Provide the [X, Y] coordinate of the cell's center where the given text is located.  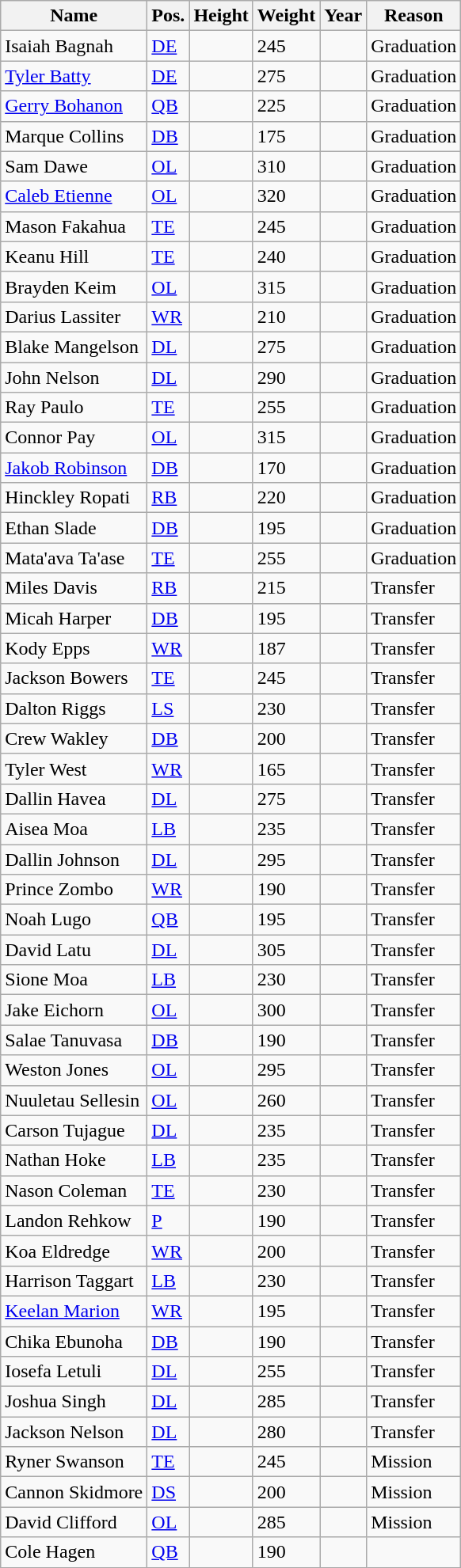
187 [286, 648]
Cannon Skidmore [74, 1492]
Sione Moa [74, 980]
Landon Rehkow [74, 1221]
Dallin Johnson [74, 859]
305 [286, 950]
Ray Paulo [74, 408]
Keelan Marion [74, 1311]
Nason Coleman [74, 1190]
225 [286, 106]
290 [286, 378]
Jackson Bowers [74, 678]
Weight [286, 16]
Koa Eldredge [74, 1251]
Cole Hagen [74, 1552]
Isaiah Bagnah [74, 46]
Jackson Nelson [74, 1432]
DS [168, 1492]
P [168, 1221]
Blake Mangelson [74, 347]
210 [286, 317]
Kody Epps [74, 648]
Darius Lassiter [74, 317]
320 [286, 196]
David Clifford [74, 1522]
Mason Fakahua [74, 226]
215 [286, 588]
Nathan Hoke [74, 1160]
Hinckley Ropati [74, 498]
260 [286, 1100]
Jake Eichorn [74, 1010]
David Latu [74, 950]
280 [286, 1432]
Caleb Etienne [74, 196]
240 [286, 256]
Tyler Batty [74, 76]
Joshua Singh [74, 1402]
Height [221, 16]
Carson Tujague [74, 1130]
Harrison Taggart [74, 1281]
310 [286, 166]
170 [286, 468]
Aisea Moa [74, 829]
Sam Dawe [74, 166]
Dallin Havea [74, 799]
Salae Tanuvasa [74, 1040]
Jakob Robinson [74, 468]
Crew Wakley [74, 738]
Prince Zombo [74, 890]
Marque Collins [74, 136]
Chika Ebunoha [74, 1342]
Name [74, 16]
Noah Lugo [74, 920]
John Nelson [74, 378]
220 [286, 498]
Ryner Swanson [74, 1462]
Gerry Bohanon [74, 106]
Weston Jones [74, 1070]
Mata'ava Ta'ase [74, 558]
Dalton Riggs [74, 708]
Year [344, 16]
LS [168, 708]
Brayden Keim [74, 287]
Keanu Hill [74, 256]
Nuuletau Sellesin [74, 1100]
Pos. [168, 16]
Ethan Slade [74, 528]
Reason [413, 16]
300 [286, 1010]
Connor Pay [74, 438]
Micah Harper [74, 618]
165 [286, 769]
Tyler West [74, 769]
Iosefa Letuli [74, 1372]
175 [286, 136]
Miles Davis [74, 588]
